Determine the [x, y] coordinate at the center of the cell enclosing the given text.  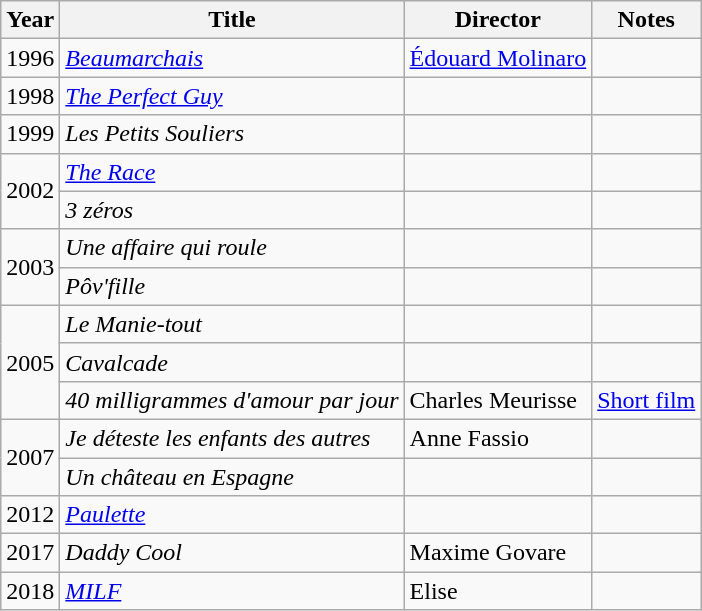
Charles Meurisse [498, 400]
2002 [30, 191]
Anne Fassio [498, 438]
Les Petits Souliers [232, 134]
Daddy Cool [232, 553]
Director [498, 20]
Je déteste les enfants des autres [232, 438]
Notes [646, 20]
40 milligrammes d'amour par jour [232, 400]
3 zéros [232, 210]
Pôv'fille [232, 286]
2018 [30, 591]
Short film [646, 400]
Paulette [232, 515]
The Race [232, 172]
1999 [30, 134]
Year [30, 20]
The Perfect Guy [232, 96]
Elise [498, 591]
Le Manie-tout [232, 324]
Title [232, 20]
2017 [30, 553]
Un château en Espagne [232, 477]
2003 [30, 267]
Cavalcade [232, 362]
2007 [30, 457]
Beaumarchais [232, 58]
1996 [30, 58]
Une affaire qui roule [232, 248]
2005 [30, 362]
MILF [232, 591]
Édouard Molinaro [498, 58]
2012 [30, 515]
Maxime Govare [498, 553]
1998 [30, 96]
